Detect which cell encompasses the target text, then output its (X, Y) center coordinate. 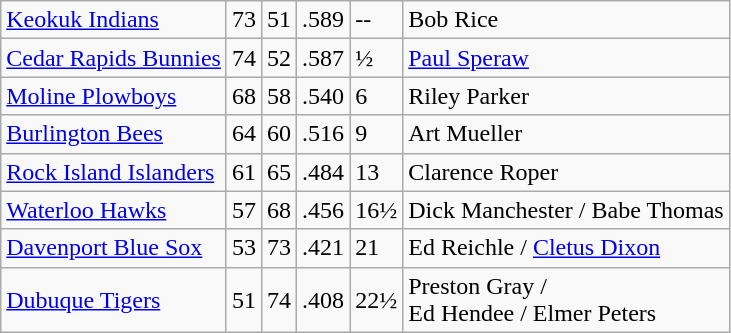
Cedar Rapids Bunnies (114, 58)
Moline Plowboys (114, 96)
.408 (324, 300)
6 (376, 96)
Dick Manchester / Babe Thomas (566, 210)
.456 (324, 210)
16½ (376, 210)
53 (244, 248)
9 (376, 134)
Keokuk Indians (114, 20)
Davenport Blue Sox (114, 248)
60 (280, 134)
52 (280, 58)
Bob Rice (566, 20)
21 (376, 248)
58 (280, 96)
-- (376, 20)
13 (376, 172)
Paul Speraw (566, 58)
65 (280, 172)
.589 (324, 20)
.587 (324, 58)
22½ (376, 300)
Clarence Roper (566, 172)
.421 (324, 248)
61 (244, 172)
Dubuque Tigers (114, 300)
64 (244, 134)
Burlington Bees (114, 134)
Riley Parker (566, 96)
Art Mueller (566, 134)
Rock Island Islanders (114, 172)
Ed Reichle / Cletus Dixon (566, 248)
½ (376, 58)
57 (244, 210)
.484 (324, 172)
Waterloo Hawks (114, 210)
.540 (324, 96)
Preston Gray /Ed Hendee / Elmer Peters (566, 300)
.516 (324, 134)
